From the cell containing the given text, extract its center point as [x, y] coordinate. 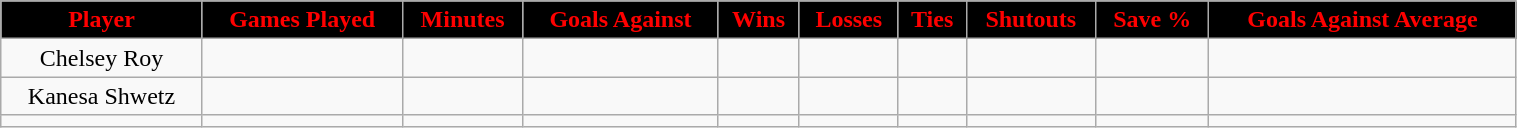
Losses [848, 20]
Wins [758, 20]
Games Played [302, 20]
Save % [1152, 20]
Ties [932, 20]
Minutes [462, 20]
Shutouts [1031, 20]
Goals Against Average [1362, 20]
Goals Against [620, 20]
Chelsey Roy [102, 58]
Kanesa Shwetz [102, 96]
Player [102, 20]
